Return [x, y] of the center of cell containing provided text 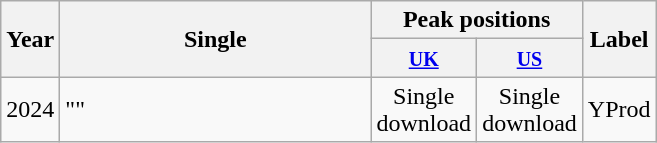
2024 [30, 110]
Peak positions [476, 20]
YProd [619, 110]
Single [216, 39]
UK [424, 58]
Year [30, 39]
"" [216, 110]
US [530, 58]
Label [619, 39]
